Return [x, y] of the center of cell containing provided text 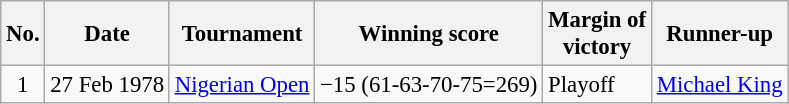
Date [107, 34]
Michael King [719, 85]
No. [23, 34]
Margin ofvictory [598, 34]
27 Feb 1978 [107, 85]
Nigerian Open [242, 85]
Tournament [242, 34]
Playoff [598, 85]
Runner-up [719, 34]
1 [23, 85]
−15 (61-63-70-75=269) [429, 85]
Winning score [429, 34]
